Identify which cell holds the provided text, then report its [x, y] central coordinate. 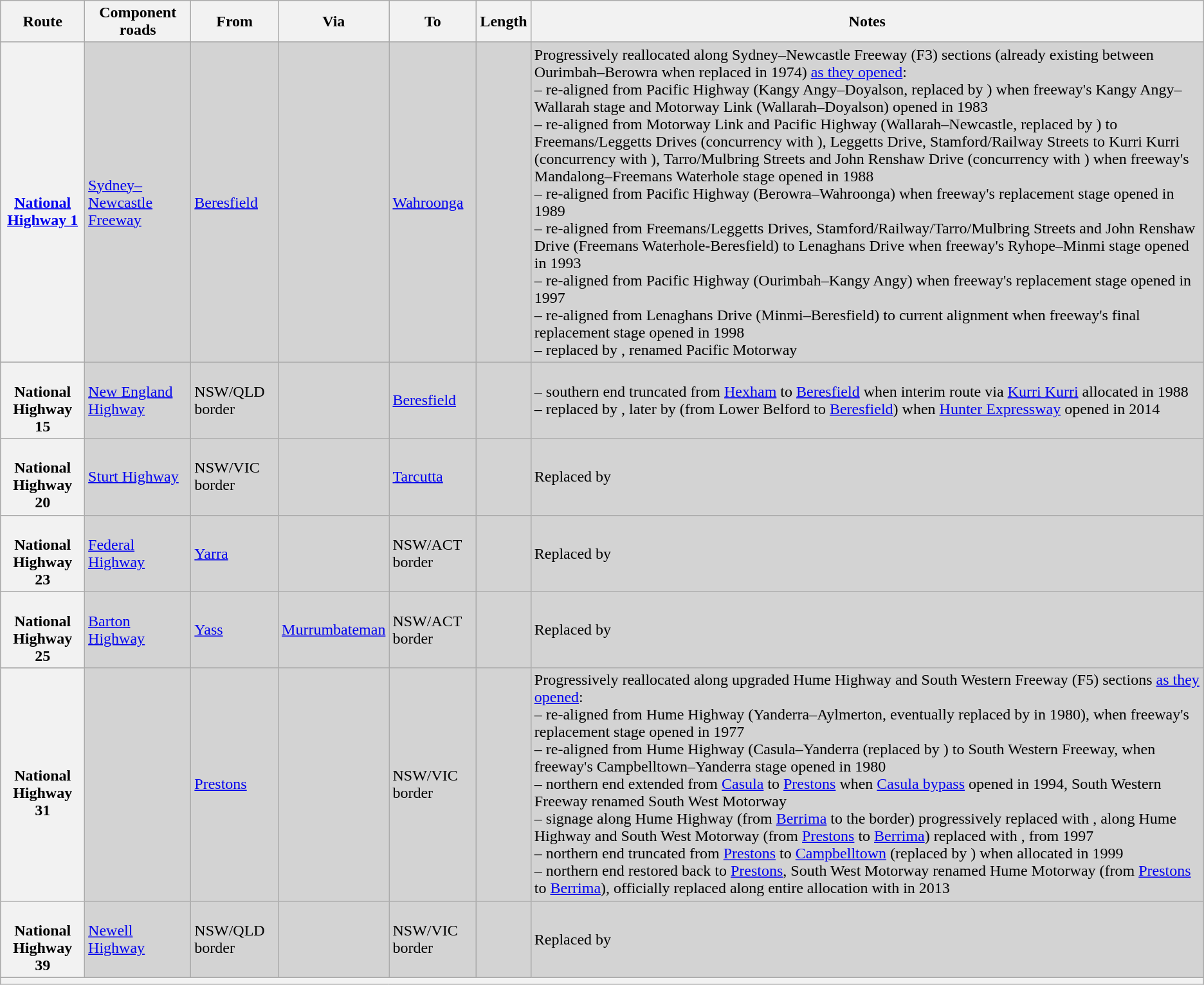
Prestons [235, 784]
Barton Highway [138, 630]
From [235, 22]
Sturt Highway [138, 477]
National Highway 20 [42, 477]
Yarra [235, 553]
Component roads [138, 22]
Via [334, 22]
Tarcutta [433, 477]
Length [504, 22]
Notes [867, 22]
Wahroonga [433, 202]
Federal Highway [138, 553]
National Highway 39 [42, 939]
New England Highway [138, 400]
National Highway 25 [42, 630]
National Highway 15 [42, 400]
National Highway 1 [42, 202]
National Highway 31 [42, 784]
Sydney–Newcastle Freeway [138, 202]
Route [42, 22]
Murrumbateman [334, 630]
Yass [235, 630]
National Highway 23 [42, 553]
To [433, 22]
Newell Highway [138, 939]
